Detect which cell encompasses the target text, then output its [X, Y] center coordinate. 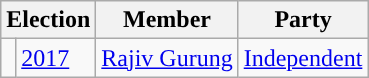
Election [48, 20]
Member [167, 20]
2017 [56, 58]
Party [303, 20]
Independent [303, 58]
Rajiv Gurung [167, 58]
